Output the (x, y) coordinate of the center of the cell containing the given text.  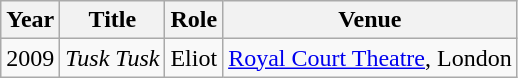
Tusk Tusk (112, 58)
Role (194, 20)
2009 (30, 58)
Royal Court Theatre, London (370, 58)
Eliot (194, 58)
Title (112, 20)
Year (30, 20)
Venue (370, 20)
